Pinpoint the cell where the given text exists, returning its (X, Y) midpoint coordinate. 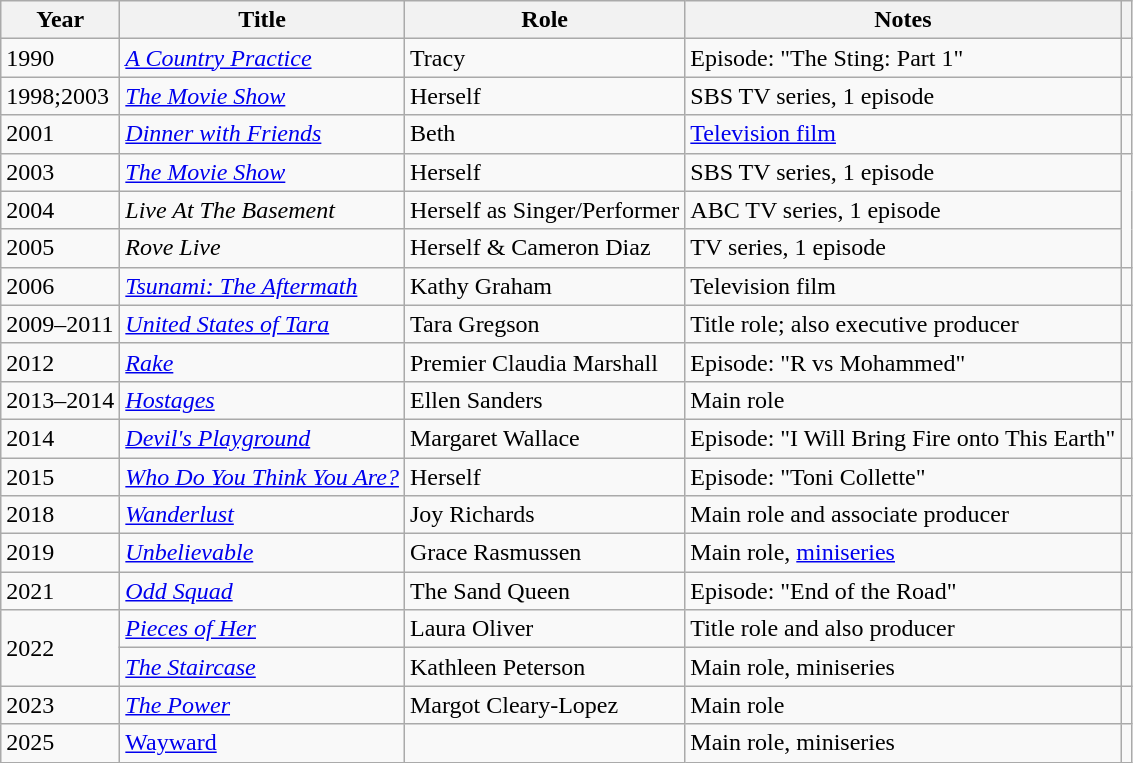
Rake (262, 362)
Episode: "R vs Mohammed" (903, 362)
Tracy (544, 58)
2014 (60, 438)
2003 (60, 172)
Devil's Playground (262, 438)
Unbelievable (262, 553)
Title (262, 20)
Premier Claudia Marshall (544, 362)
Kathleen Peterson (544, 667)
Episode: "Toni Collette" (903, 477)
A Country Practice (262, 58)
2005 (60, 248)
Odd Squad (262, 591)
2025 (60, 743)
Wayward (262, 743)
2022 (60, 648)
Dinner with Friends (262, 134)
The Staircase (262, 667)
Episode: "End of the Road" (903, 591)
2023 (60, 705)
2001 (60, 134)
Herself & Cameron Diaz (544, 248)
2004 (60, 210)
ABC TV series, 1 episode (903, 210)
Hostages (262, 400)
2009–2011 (60, 324)
2018 (60, 515)
Live At The Basement (262, 210)
Pieces of Her (262, 629)
Role (544, 20)
Who Do You Think You Are? (262, 477)
Year (60, 20)
Joy Richards (544, 515)
2019 (60, 553)
Ellen Sanders (544, 400)
Main role and associate producer (903, 515)
Laura Oliver (544, 629)
Kathy Graham (544, 286)
Wanderlust (262, 515)
2006 (60, 286)
1998;2003 (60, 96)
Notes (903, 20)
Beth (544, 134)
Title role; also executive producer (903, 324)
The Sand Queen (544, 591)
Grace Rasmussen (544, 553)
Tsunami: The Aftermath (262, 286)
2013–2014 (60, 400)
Episode: "I Will Bring Fire onto This Earth" (903, 438)
TV series, 1 episode (903, 248)
Herself as Singer/Performer (544, 210)
United States of Tara (262, 324)
Margaret Wallace (544, 438)
2015 (60, 477)
2021 (60, 591)
Tara Gregson (544, 324)
The Power (262, 705)
Episode: "The Sting: Part 1" (903, 58)
Title role and also producer (903, 629)
2012 (60, 362)
Margot Cleary-Lopez (544, 705)
1990 (60, 58)
Rove Live (262, 248)
